Output the [X, Y] coordinate of the center of the cell containing the given text.  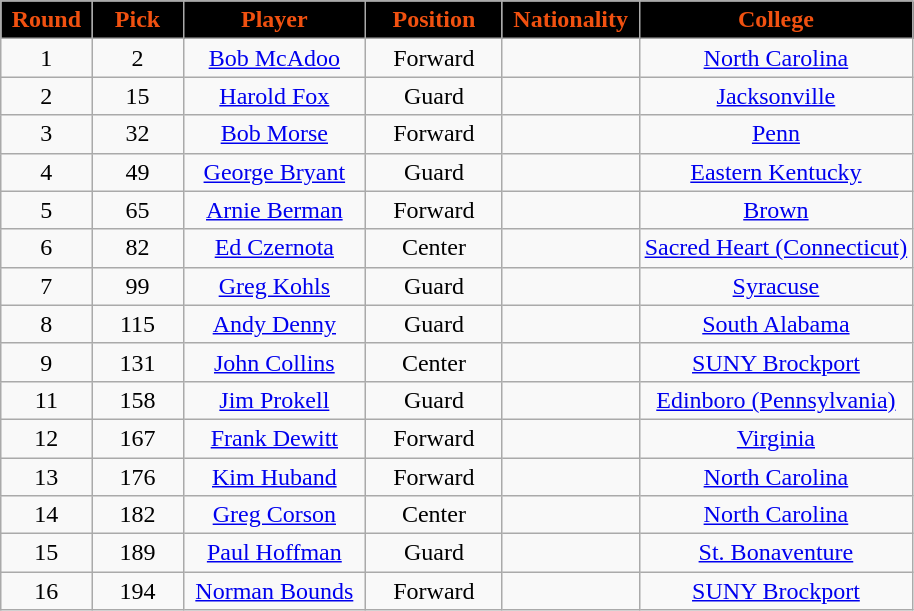
4 [46, 172]
Bob Morse [274, 134]
Frank Dewitt [274, 438]
49 [138, 172]
11 [46, 400]
Bob McAdoo [274, 58]
College [776, 20]
Syracuse [776, 286]
Virginia [776, 438]
6 [46, 248]
Arnie Berman [274, 210]
John Collins [274, 362]
131 [138, 362]
Jacksonville [776, 96]
Position [434, 20]
9 [46, 362]
Harold Fox [274, 96]
Paul Hoffman [274, 553]
St. Bonaventure [776, 553]
189 [138, 553]
8 [46, 324]
South Alabama [776, 324]
Kim Huband [274, 477]
13 [46, 477]
115 [138, 324]
Nationality [570, 20]
Edinboro (Pennsylvania) [776, 400]
1 [46, 58]
194 [138, 591]
Andy Denny [274, 324]
Penn [776, 134]
Brown [776, 210]
82 [138, 248]
George Bryant [274, 172]
Sacred Heart (Connecticut) [776, 248]
3 [46, 134]
14 [46, 515]
65 [138, 210]
32 [138, 134]
158 [138, 400]
7 [46, 286]
Player [274, 20]
Greg Corson [274, 515]
Greg Kohls [274, 286]
Eastern Kentucky [776, 172]
Pick [138, 20]
182 [138, 515]
176 [138, 477]
Jim Prokell [274, 400]
5 [46, 210]
Round [46, 20]
Norman Bounds [274, 591]
Ed Czernota [274, 248]
167 [138, 438]
16 [46, 591]
99 [138, 286]
12 [46, 438]
